Search for the cell housing the specified text and yield its (x, y) center coordinate. 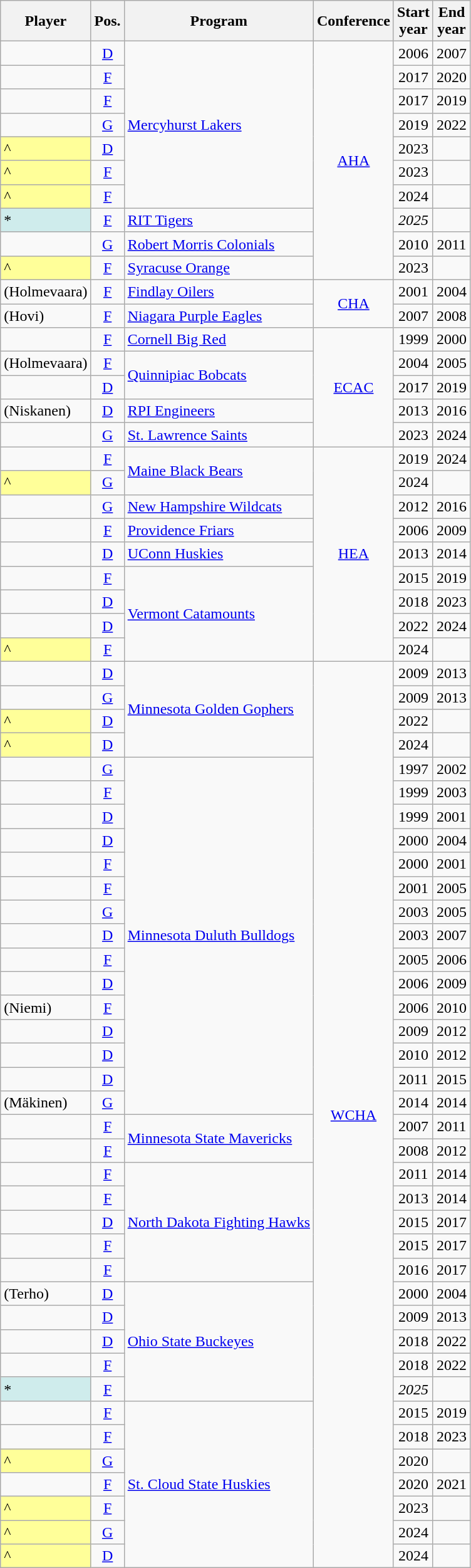
HEA (354, 554)
WCHA (354, 1114)
RPI Engineers (219, 411)
1997 (413, 769)
(Niskanen) (46, 411)
ECAC (354, 387)
2002 (451, 769)
Ohio State Buckeyes (219, 1341)
St. Lawrence Saints (219, 435)
RIT Tigers (219, 220)
St. Cloud State Huskies (219, 1484)
Startyear (413, 21)
Minnesota Golden Gophers (219, 709)
Syracuse Orange (219, 268)
Minnesota Duluth Bulldogs (219, 936)
Conference (354, 21)
(Mäkinen) (46, 1103)
Minnesota State Mavericks (219, 1139)
Program (219, 21)
Findlay Oilers (219, 291)
Providence Friars (219, 530)
Robert Morris Colonials (219, 244)
New Hampshire Wildcats (219, 506)
Niagara Purple Eagles (219, 315)
Vermont Catamounts (219, 614)
(Hovi) (46, 315)
AHA (354, 160)
Cornell Big Red (219, 340)
North Dakota Fighting Hawks (219, 1222)
Quinnipiac Bobcats (219, 375)
UConn Huskies (219, 554)
Endyear (451, 21)
(Terho) (46, 1294)
(Niemi) (46, 1007)
Mercyhurst Lakers (219, 125)
Maine Black Bears (219, 471)
CHA (354, 303)
Player (46, 21)
2021 (451, 1485)
Pos. (108, 21)
